Scan for the cell matching the given text and deliver its (x, y) coordinate at center. 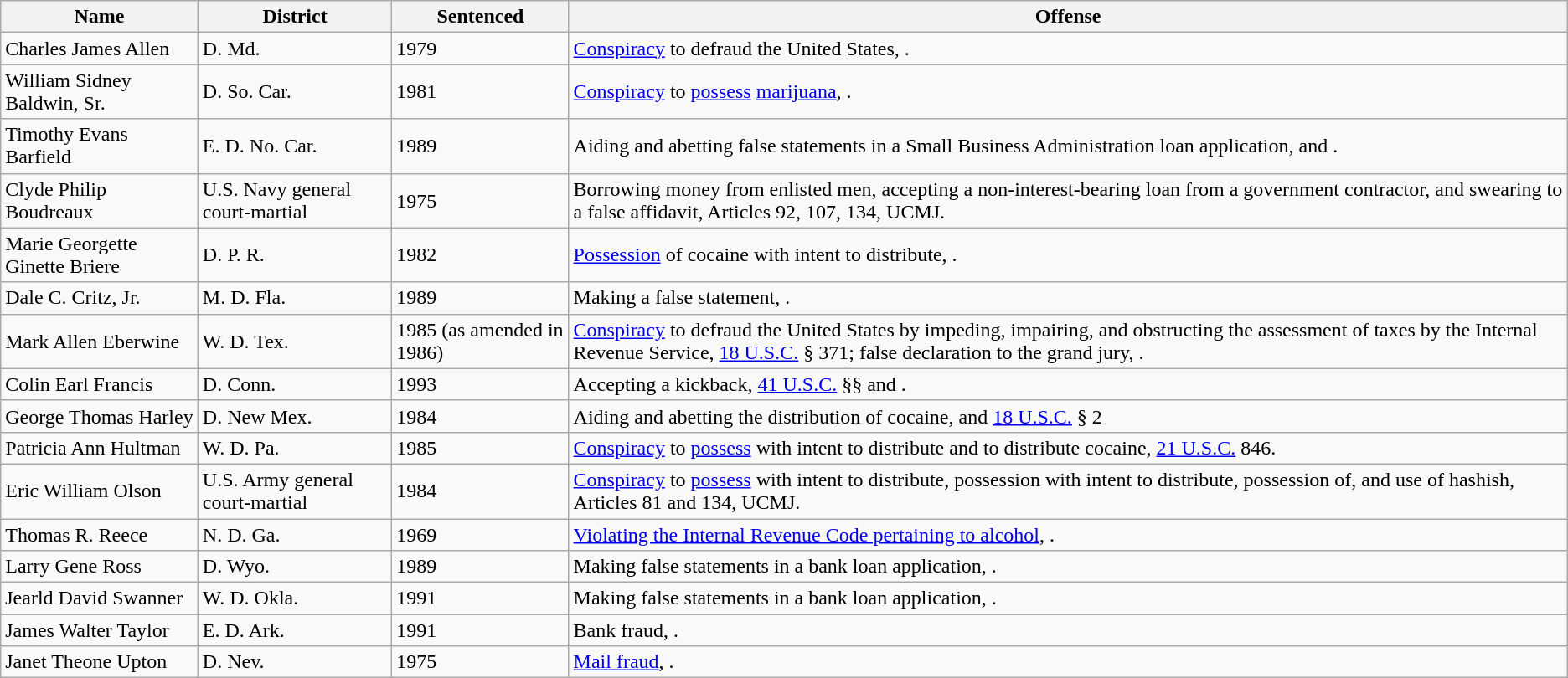
Conspiracy to possess marijuana, . (1068, 92)
Sentenced (481, 17)
D. So. Car. (295, 92)
E. D. Ark. (295, 630)
Mark Allen Eberwine (100, 342)
Dale C. Critz, Jr. (100, 298)
Thomas R. Reece (100, 535)
1979 (481, 49)
1982 (481, 254)
Larry Gene Ross (100, 567)
Conspiracy to possess with intent to distribute, possession with intent to distribute, possession of, and use of hashish, Articles 81 and 134, UCMJ. (1068, 491)
Possession of cocaine with intent to distribute, . (1068, 254)
Marie Georgette Ginette Briere (100, 254)
1969 (481, 535)
Jearld David Swanner (100, 598)
D. Wyo. (295, 567)
U.S. Army general court-martial (295, 491)
William Sidney Baldwin, Sr. (100, 92)
Making a false statement, . (1068, 298)
D. Nev. (295, 662)
Name (100, 17)
W. D. Okla. (295, 598)
Aiding and abetting the distribution of cocaine, and 18 U.S.C. § 2 (1068, 416)
Accepting a kickback, 41 U.S.C. §§ and . (1068, 384)
Janet Theone Upton (100, 662)
U.S. Navy general court-martial (295, 201)
1985 (as amended in 1986) (481, 342)
1993 (481, 384)
Violating the Internal Revenue Code pertaining to alcohol, . (1068, 535)
Clyde Philip Boudreaux (100, 201)
Offense (1068, 17)
D. New Mex. (295, 416)
District (295, 17)
Eric William Olson (100, 491)
W. D. Pa. (295, 448)
1981 (481, 92)
M. D. Fla. (295, 298)
James Walter Taylor (100, 630)
E. D. No. Car. (295, 146)
Colin Earl Francis (100, 384)
George Thomas Harley (100, 416)
D. Conn. (295, 384)
Mail fraud, . (1068, 662)
Conspiracy to possess with intent to distribute and to distribute cocaine, 21 U.S.C. 846. (1068, 448)
Conspiracy to defraud the United States, . (1068, 49)
Charles James Allen (100, 49)
Timothy Evans Barfield (100, 146)
Aiding and abetting false statements in a Small Business Administration loan application, and . (1068, 146)
D. Md. (295, 49)
N. D. Ga. (295, 535)
D. P. R. (295, 254)
1985 (481, 448)
Patricia Ann Hultman (100, 448)
Bank fraud, . (1068, 630)
W. D. Tex. (295, 342)
